For the text-containing cell, return its midpoint in [x, y] coordinate format. 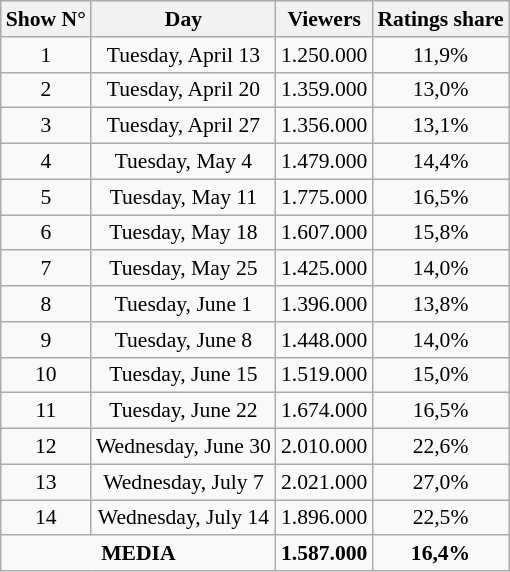
Tuesday, April 20 [184, 90]
Show N° [46, 19]
16,4% [440, 554]
1.587.000 [324, 554]
Viewers [324, 19]
13,1% [440, 126]
Tuesday, May 4 [184, 162]
12 [46, 447]
6 [46, 233]
1.519.000 [324, 375]
5 [46, 197]
11 [46, 411]
27,0% [440, 482]
Tuesday, June 15 [184, 375]
2.021.000 [324, 482]
Wednesday, July 14 [184, 518]
14 [46, 518]
Tuesday, May 11 [184, 197]
1.674.000 [324, 411]
10 [46, 375]
22,6% [440, 447]
1.775.000 [324, 197]
13,8% [440, 304]
Wednesday, June 30 [184, 447]
22,5% [440, 518]
15,0% [440, 375]
1.607.000 [324, 233]
1.356.000 [324, 126]
11,9% [440, 55]
9 [46, 340]
Tuesday, May 18 [184, 233]
Day [184, 19]
Tuesday, April 27 [184, 126]
MEDIA [138, 554]
4 [46, 162]
2 [46, 90]
15,8% [440, 233]
7 [46, 269]
13 [46, 482]
1.396.000 [324, 304]
1.359.000 [324, 90]
Wednesday, July 7 [184, 482]
Tuesday, June 22 [184, 411]
2.010.000 [324, 447]
1.250.000 [324, 55]
Ratings share [440, 19]
8 [46, 304]
1.448.000 [324, 340]
Tuesday, June 1 [184, 304]
1 [46, 55]
Tuesday, June 8 [184, 340]
1.896.000 [324, 518]
3 [46, 126]
13,0% [440, 90]
14,4% [440, 162]
1.425.000 [324, 269]
Tuesday, April 13 [184, 55]
Tuesday, May 25 [184, 269]
1.479.000 [324, 162]
